For the text-containing cell, return its midpoint in (X, Y) coordinate format. 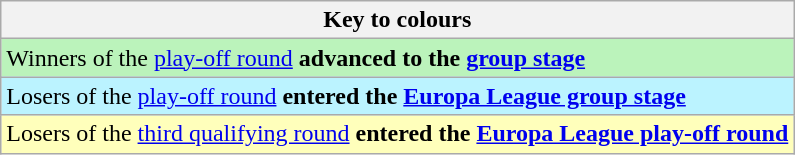
Winners of the play-off round advanced to the group stage (398, 58)
Losers of the play-off round entered the Europa League group stage (398, 96)
Losers of the third qualifying round entered the Europa League play-off round (398, 134)
Key to colours (398, 20)
